Determine the (x, y) coordinate at the center of the cell enclosing the given text.  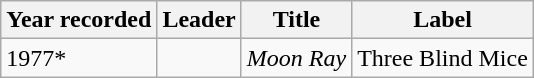
Title (296, 20)
Three Blind Mice (443, 58)
1977* (79, 58)
Moon Ray (296, 58)
Leader (199, 20)
Label (443, 20)
Year recorded (79, 20)
